Find where the given text appears and provide that cell's center as (x, y) coordinate. 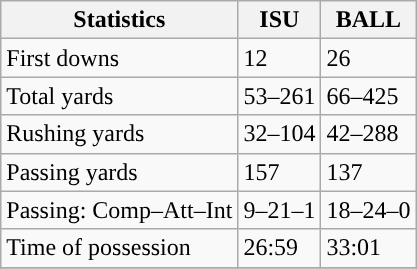
First downs (120, 58)
18–24–0 (368, 210)
ISU (280, 20)
BALL (368, 20)
26 (368, 58)
66–425 (368, 96)
32–104 (280, 134)
Passing: Comp–Att–Int (120, 210)
12 (280, 58)
157 (280, 172)
42–288 (368, 134)
9–21–1 (280, 210)
Time of possession (120, 248)
53–261 (280, 96)
Total yards (120, 96)
33:01 (368, 248)
Passing yards (120, 172)
137 (368, 172)
Rushing yards (120, 134)
26:59 (280, 248)
Statistics (120, 20)
